Identify which cell holds the provided text, then report its (X, Y) central coordinate. 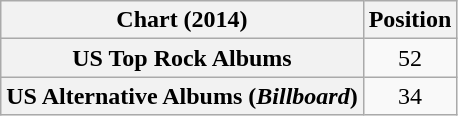
US Top Rock Albums (182, 58)
Position (410, 20)
34 (410, 96)
US Alternative Albums (Billboard) (182, 96)
52 (410, 58)
Chart (2014) (182, 20)
